For the text-containing cell, return its midpoint in [X, Y] coordinate format. 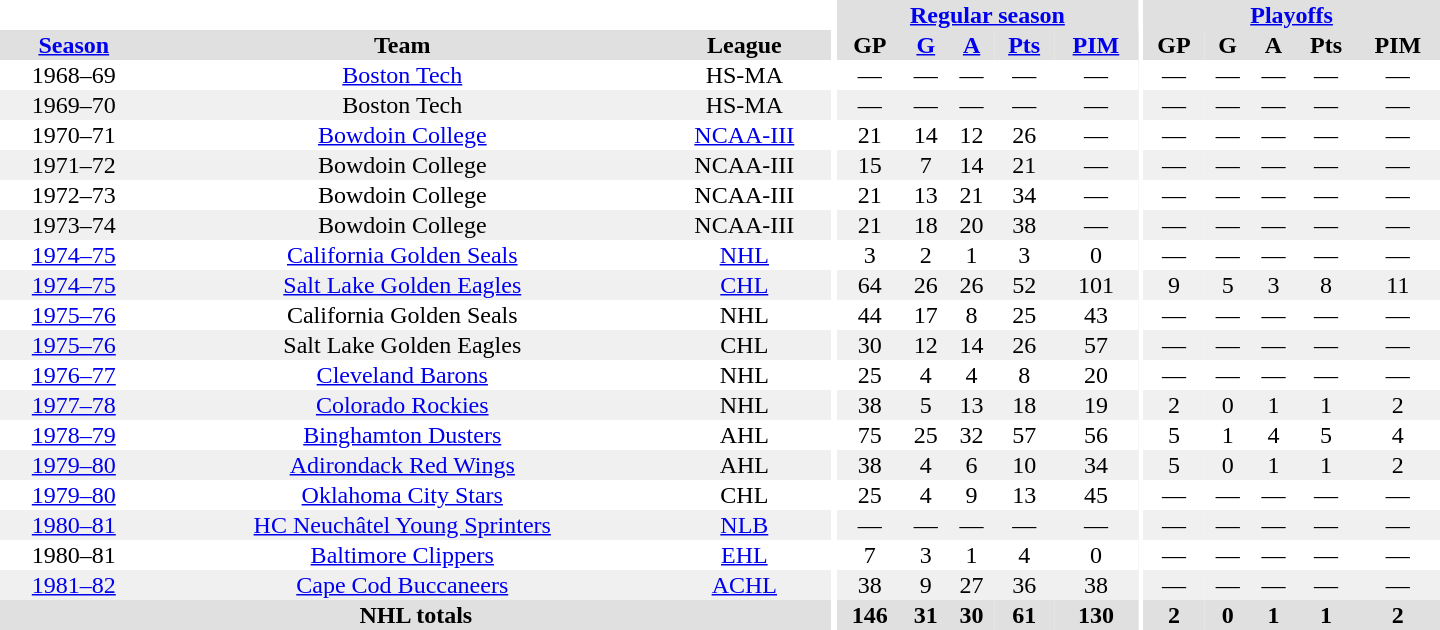
56 [1096, 435]
146 [870, 615]
6 [972, 465]
75 [870, 435]
Binghamton Dusters [402, 435]
52 [1024, 285]
43 [1096, 315]
League [744, 45]
130 [1096, 615]
36 [1024, 585]
Playoffs [1292, 15]
NLB [744, 525]
1968–69 [74, 75]
64 [870, 285]
Adirondack Red Wings [402, 465]
45 [1096, 495]
27 [972, 585]
1973–74 [74, 225]
11 [1398, 285]
EHL [744, 555]
Baltimore Clippers [402, 555]
1969–70 [74, 105]
Cape Cod Buccaneers [402, 585]
Season [74, 45]
1971–72 [74, 165]
1972–73 [74, 195]
1970–71 [74, 135]
Colorado Rockies [402, 405]
1981–82 [74, 585]
101 [1096, 285]
31 [926, 615]
Oklahoma City Stars [402, 495]
32 [972, 435]
61 [1024, 615]
15 [870, 165]
ACHL [744, 585]
NHL totals [416, 615]
Team [402, 45]
1978–79 [74, 435]
Cleveland Barons [402, 375]
17 [926, 315]
1976–77 [74, 375]
10 [1024, 465]
19 [1096, 405]
44 [870, 315]
Regular season [988, 15]
HC Neuchâtel Young Sprinters [402, 525]
1977–78 [74, 405]
